Search for the cell housing the specified text and yield its (x, y) center coordinate. 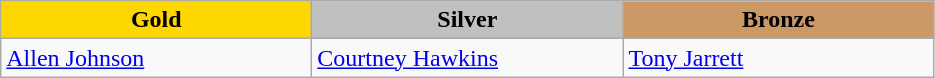
Allen Johnson (156, 58)
Courtney Hawkins (468, 58)
Bronze (778, 20)
Gold (156, 20)
Tony Jarrett (778, 58)
Silver (468, 20)
